Pinpoint the cell where the given text exists, returning its (X, Y) midpoint coordinate. 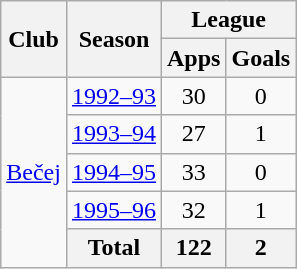
1993–94 (114, 134)
32 (194, 210)
Season (114, 39)
Total (114, 248)
2 (261, 248)
1994–95 (114, 172)
League (229, 20)
27 (194, 134)
1995–96 (114, 210)
122 (194, 248)
30 (194, 96)
33 (194, 172)
Club (34, 39)
1992–93 (114, 96)
Goals (261, 58)
Bečej (34, 172)
Apps (194, 58)
